For the text-containing cell, return its midpoint in (X, Y) coordinate format. 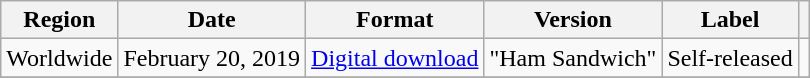
February 20, 2019 (212, 58)
Version (573, 20)
"Ham Sandwich" (573, 58)
Digital download (395, 58)
Self-released (730, 58)
Label (730, 20)
Region (60, 20)
Format (395, 20)
Date (212, 20)
Worldwide (60, 58)
